Extract the (X, Y) coordinate from the center of the cell holding the provided text.  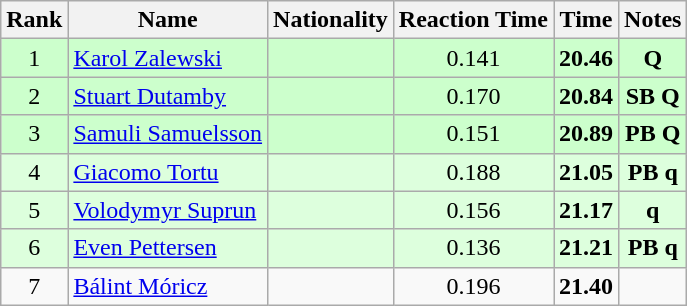
PB Q (653, 134)
Giacomo Tortu (168, 172)
0.188 (473, 172)
2 (34, 96)
6 (34, 248)
Rank (34, 20)
4 (34, 172)
0.151 (473, 134)
0.156 (473, 210)
Stuart Dutamby (168, 96)
q (653, 210)
SB Q (653, 96)
Notes (653, 20)
20.46 (586, 58)
21.21 (586, 248)
Reaction Time (473, 20)
20.89 (586, 134)
20.84 (586, 96)
Bálint Móricz (168, 286)
21.40 (586, 286)
0.136 (473, 248)
Even Pettersen (168, 248)
21.17 (586, 210)
0.170 (473, 96)
0.141 (473, 58)
Karol Zalewski (168, 58)
Name (168, 20)
0.196 (473, 286)
Q (653, 58)
7 (34, 286)
5 (34, 210)
3 (34, 134)
21.05 (586, 172)
Volodymyr Suprun (168, 210)
Samuli Samuelsson (168, 134)
1 (34, 58)
Nationality (331, 20)
Time (586, 20)
